Detect which cell encompasses the target text, then output its (x, y) center coordinate. 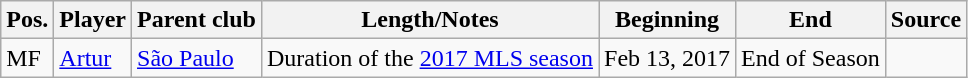
Source (926, 20)
Player (93, 20)
Parent club (197, 20)
Beginning (666, 20)
End (811, 20)
MF (28, 58)
Length/Notes (430, 20)
São Paulo (197, 58)
Artur (93, 58)
Duration of the 2017 MLS season (430, 58)
End of Season (811, 58)
Pos. (28, 20)
Feb 13, 2017 (666, 58)
